Find where the given text appears and provide that cell's center as [X, Y] coordinate. 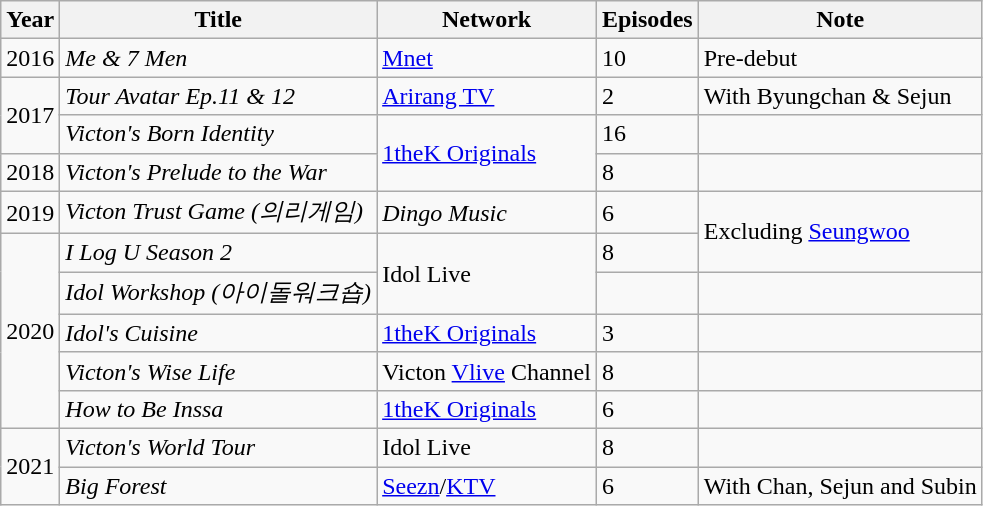
Idol Workshop (아이돌워크숍) [218, 294]
Idol's Cuisine [218, 333]
Victon's Born Identity [218, 134]
2 [647, 96]
Excluding Seungwoo [840, 232]
Episodes [647, 20]
I Log U Season 2 [218, 253]
2017 [30, 115]
Mnet [487, 58]
2019 [30, 212]
Seezn/KTV [487, 485]
2018 [30, 172]
Year [30, 20]
2016 [30, 58]
With Byungchan & Sejun [840, 96]
Dingo Music [487, 212]
2020 [30, 332]
Victon Vlive Channel [487, 371]
With Chan, Sejun and Subin [840, 485]
Tour Avatar Ep.11 & 12 [218, 96]
10 [647, 58]
Note [840, 20]
Big Forest [218, 485]
Me & 7 Men [218, 58]
3 [647, 333]
Victon Trust Game (의리게임) [218, 212]
Network [487, 20]
2021 [30, 466]
How to Be Inssa [218, 409]
16 [647, 134]
Arirang TV [487, 96]
Title [218, 20]
Pre-debut [840, 58]
Victon's Prelude to the War [218, 172]
Victon's Wise Life [218, 371]
Victon's World Tour [218, 447]
